Locate the cell with the specified text and output its [X, Y] center coordinate. 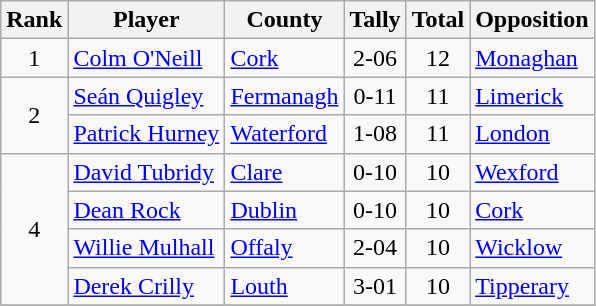
Limerick [532, 96]
Player [146, 20]
Opposition [532, 20]
Waterford [284, 134]
David Tubridy [146, 172]
Tipperary [532, 286]
Colm O'Neill [146, 58]
Fermanagh [284, 96]
12 [438, 58]
Wicklow [532, 248]
Dean Rock [146, 210]
Dublin [284, 210]
Seán Quigley [146, 96]
Rank [34, 20]
2-06 [375, 58]
2 [34, 115]
4 [34, 229]
Derek Crilly [146, 286]
1 [34, 58]
2-04 [375, 248]
Clare [284, 172]
County [284, 20]
Wexford [532, 172]
Offaly [284, 248]
London [532, 134]
1-08 [375, 134]
Patrick Hurney [146, 134]
Tally [375, 20]
3-01 [375, 286]
Total [438, 20]
Monaghan [532, 58]
0-11 [375, 96]
Willie Mulhall [146, 248]
Louth [284, 286]
